Output the (X, Y) coordinate of the center of the cell containing the given text.  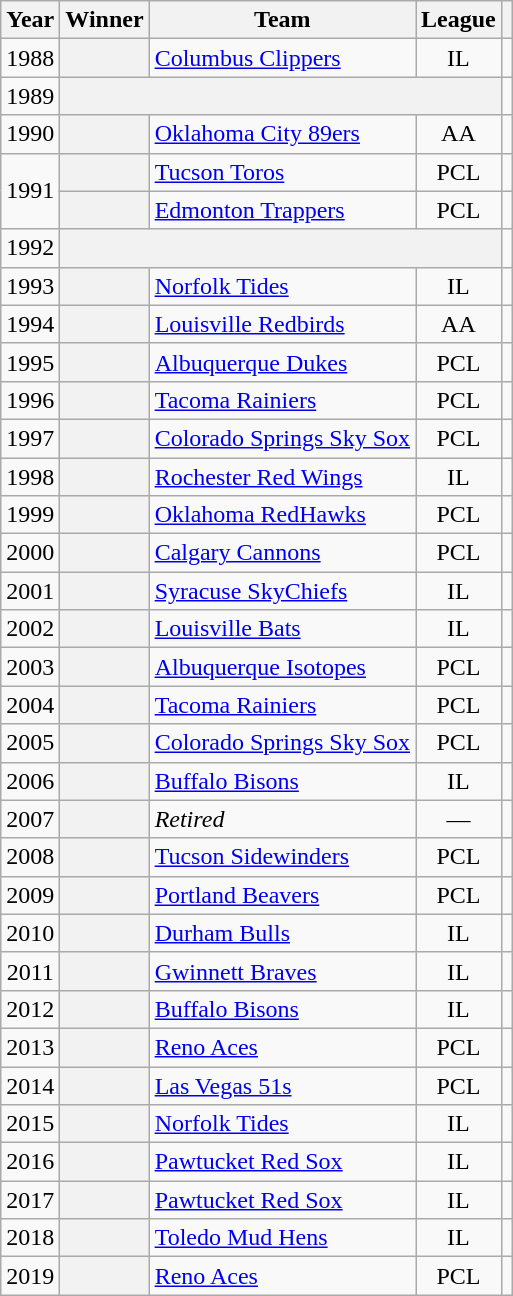
Las Vegas 51s (282, 1085)
2008 (30, 857)
Calgary Cannons (282, 553)
1997 (30, 438)
1991 (30, 191)
Durham Bulls (282, 933)
2006 (30, 781)
Albuquerque Dukes (282, 362)
2010 (30, 933)
Tucson Toros (282, 172)
Oklahoma City 89ers (282, 134)
2014 (30, 1085)
Edmonton Trappers (282, 210)
2002 (30, 629)
Toledo Mud Hens (282, 1238)
2017 (30, 1200)
2001 (30, 591)
1990 (30, 134)
2016 (30, 1162)
1989 (30, 96)
Team (282, 20)
2003 (30, 667)
2009 (30, 895)
— (459, 819)
2004 (30, 705)
Oklahoma RedHawks (282, 515)
2007 (30, 819)
Retired (282, 819)
Gwinnett Braves (282, 971)
2015 (30, 1124)
Louisville Redbirds (282, 324)
League (459, 20)
Rochester Red Wings (282, 477)
1999 (30, 515)
2018 (30, 1238)
Albuquerque Isotopes (282, 667)
2000 (30, 553)
Louisville Bats (282, 629)
2011 (30, 971)
1988 (30, 58)
Winner (104, 20)
1995 (30, 362)
Portland Beavers (282, 895)
Syracuse SkyChiefs (282, 591)
Columbus Clippers (282, 58)
2005 (30, 743)
Year (30, 20)
1992 (30, 248)
1996 (30, 400)
1998 (30, 477)
2019 (30, 1276)
2012 (30, 1009)
1993 (30, 286)
2013 (30, 1047)
Tucson Sidewinders (282, 857)
1994 (30, 324)
